Capture the cell that displays the provided text and extract its (X, Y) central coordinate. 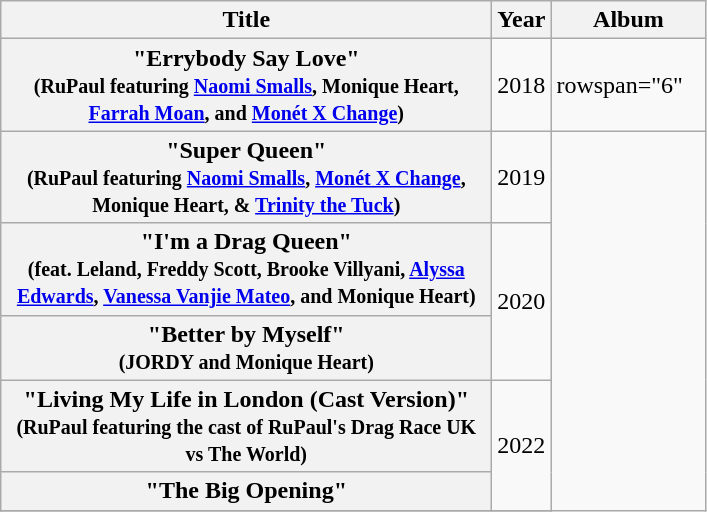
Album (628, 20)
2020 (522, 302)
"Better by Myself"(JORDY and Monique Heart) (246, 348)
Year (522, 20)
2022 (522, 445)
2018 (522, 85)
"The Big Opening" (246, 491)
rowspan="6" (628, 85)
Title (246, 20)
"Living My Life in London (Cast Version)" (RuPaul featuring the cast of RuPaul's Drag Race UK vs The World) (246, 426)
"I'm a Drag Queen" (feat. Leland, Freddy Scott, Brooke Villyani, Alyssa Edwards, Vanessa Vanjie Mateo, and Monique Heart) (246, 269)
2019 (522, 177)
"Errybody Say Love" (RuPaul featuring Naomi Smalls, Monique Heart, Farrah Moan, and Monét X Change) (246, 85)
"Super Queen" (RuPaul featuring Naomi Smalls, Monét X Change, Monique Heart, & Trinity the Tuck) (246, 177)
